Capture the cell that displays the provided text and extract its [x, y] central coordinate. 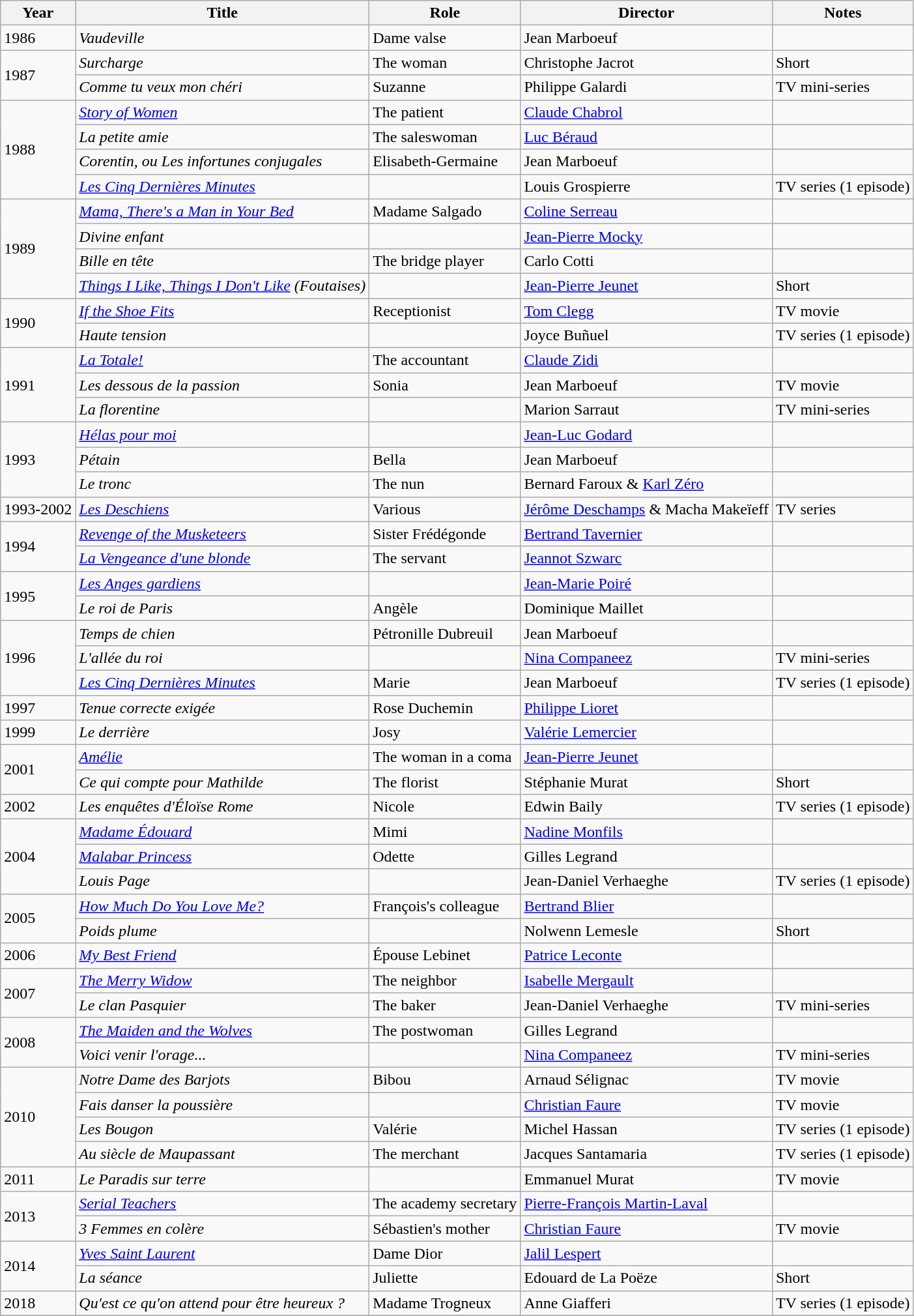
Le tronc [223, 484]
Dame valse [445, 38]
2011 [38, 1179]
The woman [445, 63]
Valérie Lemercier [646, 733]
La florentine [223, 410]
Serial Teachers [223, 1204]
Bella [445, 460]
1994 [38, 546]
1997 [38, 707]
The servant [445, 559]
Philippe Lioret [646, 707]
Les Deschiens [223, 509]
Title [223, 13]
The academy secretary [445, 1204]
Notes [843, 13]
Le Paradis sur terre [223, 1179]
1993 [38, 460]
Hélas pour moi [223, 435]
Le clan Pasquier [223, 1005]
The woman in a coma [445, 757]
Madame Salgado [445, 211]
Joyce Buñuel [646, 336]
The Maiden and the Wolves [223, 1030]
Amélie [223, 757]
Épouse Lebinet [445, 956]
TV series [843, 509]
1987 [38, 75]
Revenge of the Musketeers [223, 534]
2018 [38, 1303]
Fais danser la poussière [223, 1105]
Role [445, 13]
Le roi de Paris [223, 608]
The Merry Widow [223, 980]
Madame Édouard [223, 832]
Josy [445, 733]
If the Shoe Fits [223, 311]
La séance [223, 1278]
Director [646, 13]
Pierre-François Martin-Laval [646, 1204]
Corentin, ou Les infortunes conjugales [223, 162]
Angèle [445, 608]
Patrice Leconte [646, 956]
Temps de chien [223, 633]
Louis Grospierre [646, 186]
Luc Béraud [646, 137]
Au siècle de Maupassant [223, 1154]
How Much Do You Love Me? [223, 906]
Ce qui compte pour Mathilde [223, 782]
La Totale! [223, 360]
1986 [38, 38]
Tenue correcte exigée [223, 707]
Rose Duchemin [445, 707]
Arnaud Sélignac [646, 1079]
Bertrand Blier [646, 906]
2004 [38, 856]
2013 [38, 1216]
1993-2002 [38, 509]
Michel Hassan [646, 1130]
My Best Friend [223, 956]
1990 [38, 323]
Qu'est ce qu'on attend pour être heureux ? [223, 1303]
Surcharge [223, 63]
The bridge player [445, 261]
Bibou [445, 1079]
Coline Serreau [646, 211]
La Vengeance d'une blonde [223, 559]
Year [38, 13]
Tom Clegg [646, 311]
Dame Dior [445, 1253]
Various [445, 509]
Jean-Pierre Mocky [646, 236]
Story of Women [223, 112]
2010 [38, 1117]
Nadine Monfils [646, 832]
1999 [38, 733]
Yves Saint Laurent [223, 1253]
Les dessous de la passion [223, 385]
Juliette [445, 1278]
Mimi [445, 832]
Comme tu veux mon chéri [223, 87]
Sonia [445, 385]
Haute tension [223, 336]
Jeannot Szwarc [646, 559]
Anne Giafferi [646, 1303]
Vaudeville [223, 38]
François's colleague [445, 906]
The neighbor [445, 980]
Mama, There's a Man in Your Bed [223, 211]
1995 [38, 596]
2007 [38, 993]
Edwin Baily [646, 807]
Jacques Santamaria [646, 1154]
2006 [38, 956]
Sister Frédégonde [445, 534]
Jalil Lespert [646, 1253]
Les Bougon [223, 1130]
Jérôme Deschamps & Macha Makeïeff [646, 509]
Isabelle Mergault [646, 980]
Marion Sarraut [646, 410]
The florist [445, 782]
Edouard de La Poëze [646, 1278]
Notre Dame des Barjots [223, 1079]
Stéphanie Murat [646, 782]
Voici venir l'orage... [223, 1055]
Receptionist [445, 311]
The postwoman [445, 1030]
1988 [38, 149]
Christophe Jacrot [646, 63]
Nicole [445, 807]
Jean-Luc Godard [646, 435]
Les enquêtes d'Éloïse Rome [223, 807]
2005 [38, 918]
Poids plume [223, 931]
Claude Chabrol [646, 112]
3 Femmes en colère [223, 1229]
The accountant [445, 360]
Bille en tête [223, 261]
Divine enfant [223, 236]
The patient [445, 112]
Bertrand Tavernier [646, 534]
The baker [445, 1005]
Malabar Princess [223, 856]
1996 [38, 658]
The saleswoman [445, 137]
Pétain [223, 460]
Bernard Faroux & Karl Zéro [646, 484]
Claude Zidi [646, 360]
Dominique Maillet [646, 608]
2001 [38, 770]
Odette [445, 856]
Valérie [445, 1130]
L'allée du roi [223, 658]
Emmanuel Murat [646, 1179]
2002 [38, 807]
2008 [38, 1042]
1991 [38, 385]
Elisabeth-Germaine [445, 162]
Philippe Galardi [646, 87]
The nun [445, 484]
Jean-Marie Poiré [646, 583]
2014 [38, 1266]
Marie [445, 682]
La petite amie [223, 137]
Les Anges gardiens [223, 583]
Madame Trogneux [445, 1303]
Pétronille Dubreuil [445, 633]
Things I Like, Things I Don't Like (Foutaises) [223, 285]
Sébastien's mother [445, 1229]
Louis Page [223, 881]
1989 [38, 248]
Suzanne [445, 87]
Le derrière [223, 733]
The merchant [445, 1154]
Carlo Cotti [646, 261]
Nolwenn Lemesle [646, 931]
